Provide the [X, Y] coordinate of the cell's center where the given text is located.  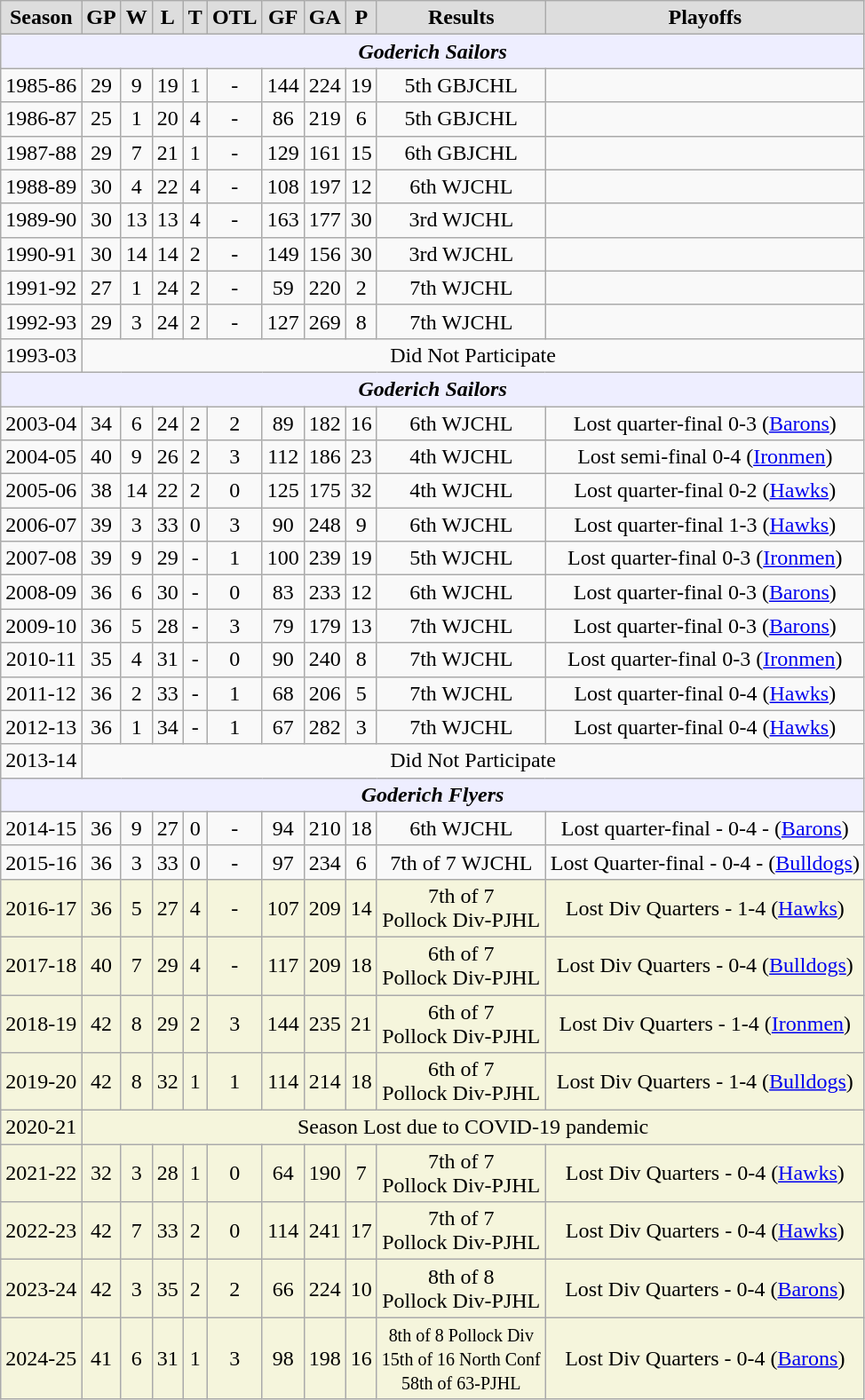
59 [282, 288]
241 [325, 1230]
235 [325, 1023]
17 [361, 1230]
25 [101, 119]
2012-13 [41, 727]
2004-05 [41, 457]
10 [361, 1289]
125 [282, 491]
214 [325, 1081]
Lost Div Quarters - 1-4 (Ironmen) [705, 1023]
1988-89 [41, 186]
98 [282, 1358]
220 [325, 288]
149 [282, 254]
79 [282, 626]
2008-09 [41, 592]
2007-08 [41, 558]
2024-25 [41, 1358]
129 [282, 153]
26 [167, 457]
GP [101, 18]
L [167, 18]
68 [282, 693]
2023-24 [41, 1289]
1993-03 [41, 355]
2020-21 [41, 1127]
182 [325, 423]
Lost Div Quarters - 1-4 (Hawks) [705, 907]
239 [325, 558]
2021-22 [41, 1174]
2009-10 [41, 626]
163 [282, 220]
Results [461, 18]
Season [41, 18]
15 [361, 153]
94 [282, 828]
Lost Div Quarters - 1-4 (Bulldogs) [705, 1081]
38 [101, 491]
Lost quarter-final 0-2 (Hawks) [705, 491]
2010-11 [41, 660]
20 [167, 119]
233 [325, 592]
179 [325, 626]
2013-14 [41, 761]
219 [325, 119]
1985-86 [41, 85]
175 [325, 491]
67 [282, 727]
107 [282, 907]
Season Lost due to COVID-19 pandemic [473, 1127]
GA [325, 18]
2016-17 [41, 907]
97 [282, 862]
Lost quarter-final 1-3 (Hawks) [705, 525]
P [361, 18]
2019-20 [41, 1081]
Playoffs [705, 18]
112 [282, 457]
89 [282, 423]
Lost Div Quarters - 0-4 (Bulldogs) [705, 966]
86 [282, 119]
190 [325, 1174]
2005-06 [41, 491]
83 [282, 592]
6th GBJCHL [461, 153]
269 [325, 321]
T [195, 18]
5th WJCHL [461, 558]
Lost semi-final 0-4 (Ironmen) [705, 457]
2018-19 [41, 1023]
8th of 8 Pollock Div15th of 16 North Conf58th of 63-PJHL [461, 1358]
7th of 7 WJCHL [461, 862]
23 [361, 457]
161 [325, 153]
2011-12 [41, 693]
1987-88 [41, 153]
156 [325, 254]
Lost quarter-final - 0-4 - (Barons) [705, 828]
2003-04 [41, 423]
197 [325, 186]
Goderich Flyers [433, 795]
Lost Quarter-final - 0-4 - (Bulldogs) [705, 862]
117 [282, 966]
282 [325, 727]
210 [325, 828]
2014-15 [41, 828]
2006-07 [41, 525]
1986-87 [41, 119]
1991-92 [41, 288]
1990-91 [41, 254]
186 [325, 457]
2015-16 [41, 862]
240 [325, 660]
177 [325, 220]
GF [282, 18]
OTL [234, 18]
206 [325, 693]
41 [101, 1358]
1992-93 [41, 321]
64 [282, 1174]
2022-23 [41, 1230]
W [137, 18]
8th of 8Pollock Div-PJHL [461, 1289]
127 [282, 321]
2017-18 [41, 966]
1989-90 [41, 220]
234 [325, 862]
248 [325, 525]
100 [282, 558]
198 [325, 1358]
66 [282, 1289]
108 [282, 186]
